Determine the (X, Y) coordinate at the center of the cell enclosing the given text.  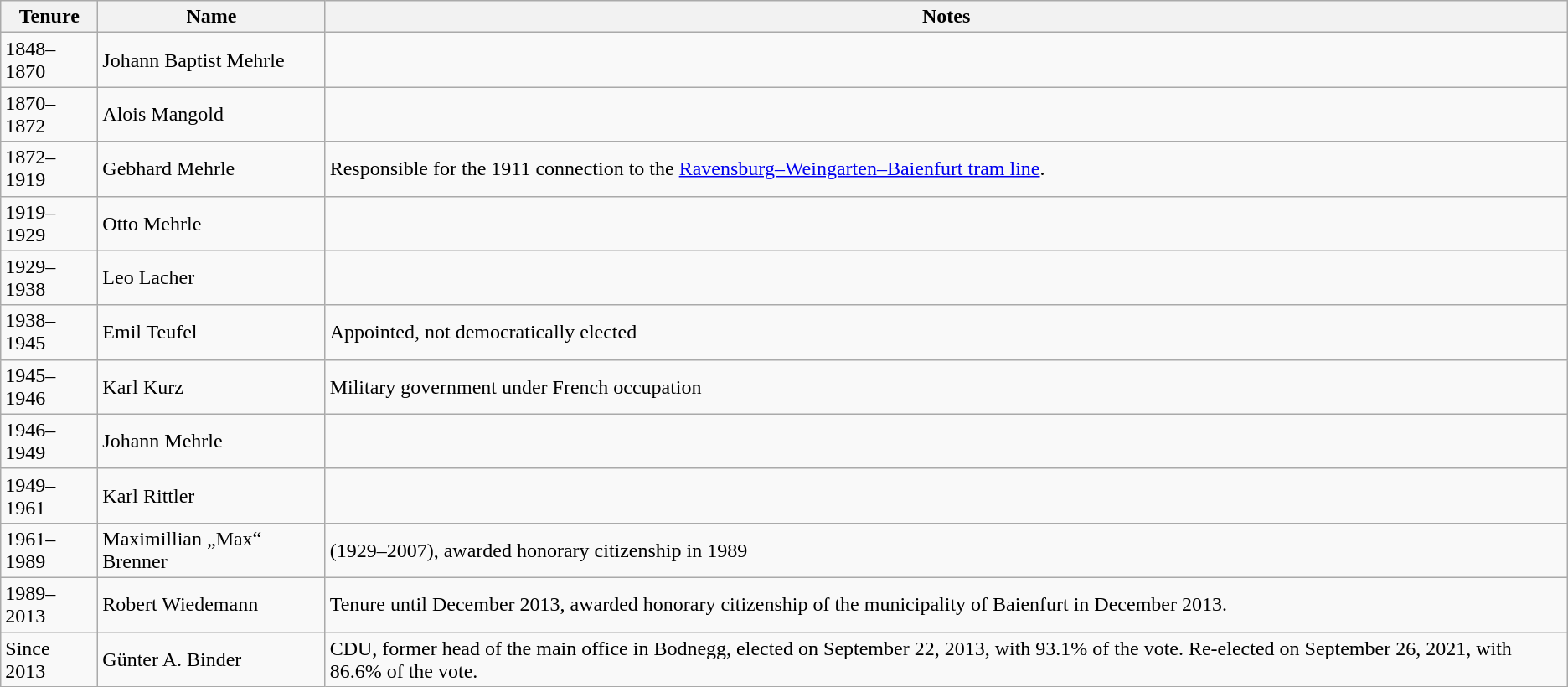
Otto Mehrle (211, 223)
Military government under French occupation (946, 387)
Johann Baptist Mehrle (211, 60)
Günter A. Binder (211, 659)
Tenure until December 2013, awarded honorary citizenship of the municipality of Baienfurt in December 2013. (946, 605)
Robert Wiedemann (211, 605)
Gebhard Mehrle (211, 169)
1946–1949 (49, 441)
1848–1870 (49, 60)
Notes (946, 17)
1938–1945 (49, 332)
1872–1919 (49, 169)
Johann Mehrle (211, 441)
Karl Kurz (211, 387)
Maximillian „Max“ Brenner (211, 550)
Appointed, not democratically elected (946, 332)
1949–1961 (49, 496)
Name (211, 17)
Since 2013 (49, 659)
1929–1938 (49, 278)
Emil Teufel (211, 332)
1961–1989 (49, 550)
Alois Mangold (211, 114)
Leo Lacher (211, 278)
Tenure (49, 17)
1870–1872 (49, 114)
1989–2013 (49, 605)
(1929–2007), awarded honorary citizenship in 1989 (946, 550)
Responsible for the 1911 connection to the Ravensburg–Weingarten–Baienfurt tram line. (946, 169)
1945–1946 (49, 387)
Karl Rittler (211, 496)
1919–1929 (49, 223)
